From the cell containing the given text, extract its center point as (x, y) coordinate. 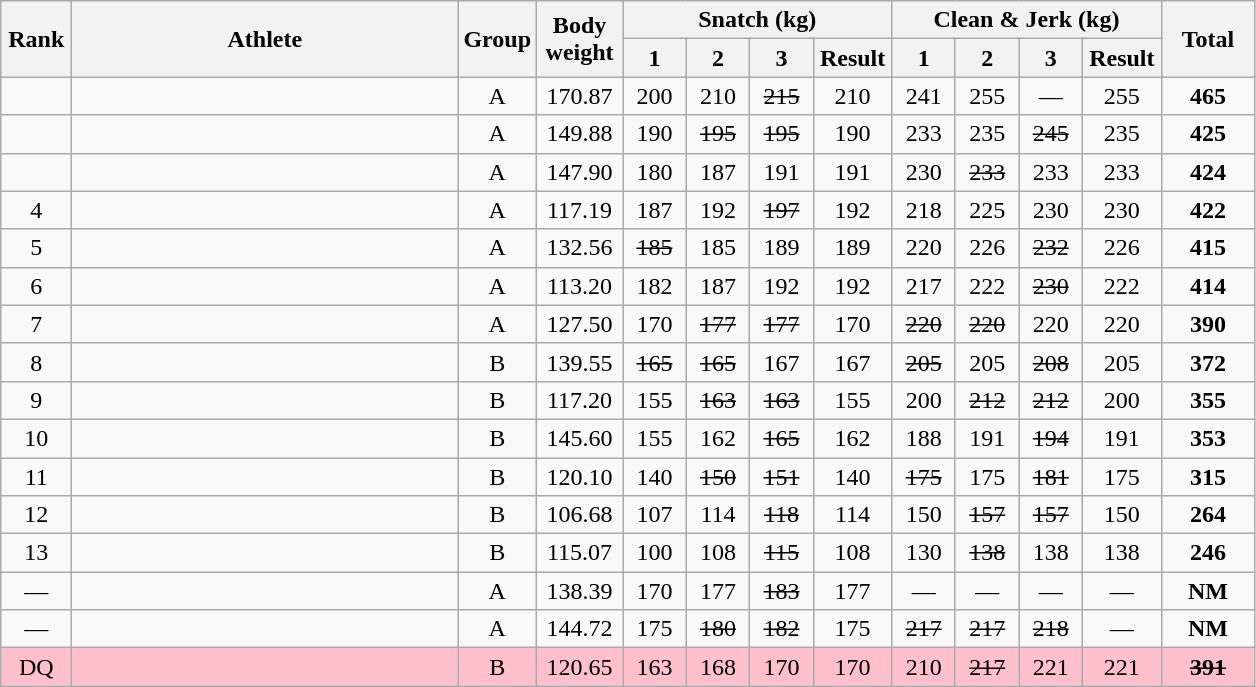
355 (1208, 400)
13 (36, 553)
391 (1208, 667)
DQ (36, 667)
145.60 (580, 438)
147.90 (580, 172)
232 (1051, 248)
107 (655, 515)
215 (782, 96)
132.56 (580, 248)
194 (1051, 438)
118 (782, 515)
425 (1208, 134)
12 (36, 515)
151 (782, 477)
Clean & Jerk (kg) (1026, 20)
208 (1051, 362)
390 (1208, 324)
144.72 (580, 629)
415 (1208, 248)
120.10 (580, 477)
9 (36, 400)
Rank (36, 39)
138.39 (580, 591)
8 (36, 362)
6 (36, 286)
120.65 (580, 667)
4 (36, 210)
241 (924, 96)
115 (782, 553)
188 (924, 438)
130 (924, 553)
Group (498, 39)
149.88 (580, 134)
181 (1051, 477)
170.87 (580, 96)
117.19 (580, 210)
5 (36, 248)
139.55 (580, 362)
127.50 (580, 324)
Total (1208, 39)
10 (36, 438)
117.20 (580, 400)
315 (1208, 477)
197 (782, 210)
372 (1208, 362)
115.07 (580, 553)
168 (718, 667)
414 (1208, 286)
246 (1208, 553)
424 (1208, 172)
11 (36, 477)
106.68 (580, 515)
Athlete (265, 39)
Snatch (kg) (758, 20)
Body weight (580, 39)
264 (1208, 515)
183 (782, 591)
100 (655, 553)
113.20 (580, 286)
422 (1208, 210)
465 (1208, 96)
225 (987, 210)
7 (36, 324)
353 (1208, 438)
245 (1051, 134)
